Identify which cell holds the provided text, then report its [x, y] central coordinate. 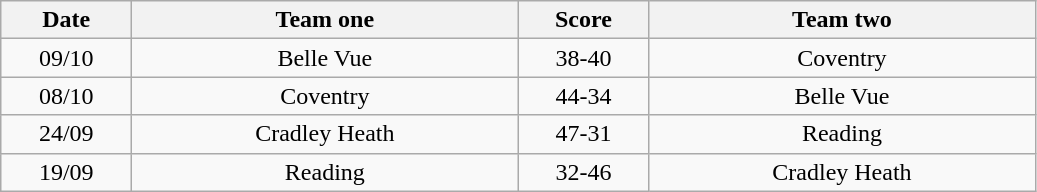
Team two [842, 20]
47-31 [584, 134]
19/09 [66, 172]
44-34 [584, 96]
38-40 [584, 58]
24/09 [66, 134]
08/10 [66, 96]
Date [66, 20]
Team one [325, 20]
09/10 [66, 58]
Score [584, 20]
32-46 [584, 172]
